Pinpoint the cell where the given text exists, returning its [x, y] midpoint coordinate. 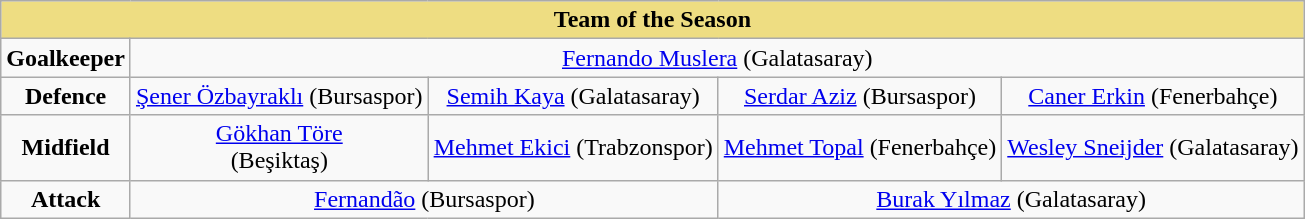
Team of the Season [652, 20]
Serdar Aziz (Bursaspor) [860, 96]
Şener Özbayraklı (Bursaspor) [279, 96]
Burak Yılmaz (Galatasaray) [1011, 199]
Fernando Muslera (Galatasaray) [717, 58]
Mehmet Ekici (Trabzonspor) [573, 148]
Semih Kaya (Galatasaray) [573, 96]
Defence [66, 96]
Caner Erkin (Fenerbahçe) [1153, 96]
Fernandão (Bursaspor) [424, 199]
Wesley Sneijder (Galatasaray) [1153, 148]
Midfield [66, 148]
Mehmet Topal (Fenerbahçe) [860, 148]
Gökhan Töre(Beşiktaş) [279, 148]
Goalkeeper [66, 58]
Attack [66, 199]
